Scan for the cell matching the given text and deliver its (X, Y) coordinate at center. 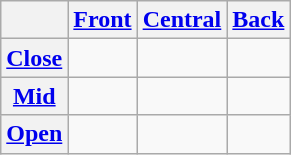
Central (182, 20)
Close (34, 58)
Front (102, 20)
Mid (34, 96)
Open (34, 134)
Back (258, 20)
